For the text-containing cell, return its midpoint in (x, y) coordinate format. 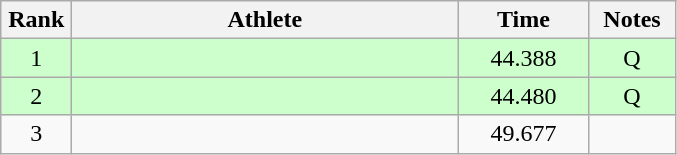
49.677 (524, 134)
1 (36, 58)
44.388 (524, 58)
44.480 (524, 96)
2 (36, 96)
3 (36, 134)
Notes (632, 20)
Athlete (265, 20)
Rank (36, 20)
Time (524, 20)
